Return the [x, y] coordinate for the center point of the cell that contains the specified text.  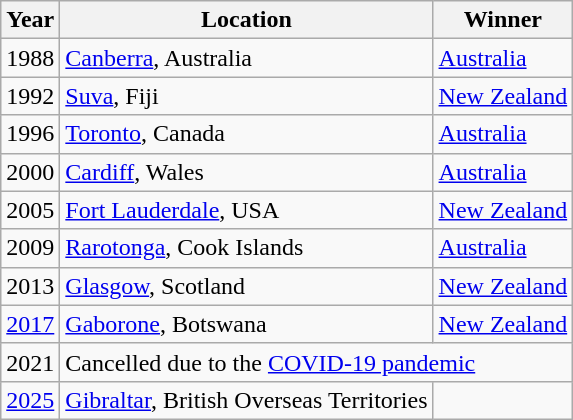
2021 [30, 362]
2009 [30, 248]
Year [30, 20]
1992 [30, 96]
2000 [30, 172]
Rarotonga, Cook Islands [246, 248]
Suva, Fiji [246, 96]
Glasgow, Scotland [246, 286]
Cardiff, Wales [246, 172]
Winner [503, 20]
2017 [30, 324]
2005 [30, 210]
Fort Lauderdale, USA [246, 210]
Location [246, 20]
Toronto, Canada [246, 134]
2013 [30, 286]
2025 [30, 400]
Cancelled due to the COVID-19 pandemic [316, 362]
1988 [30, 58]
Canberra, Australia [246, 58]
Gaborone, Botswana [246, 324]
1996 [30, 134]
Gibraltar, British Overseas Territories [246, 400]
